Find where the given text appears and provide that cell's center as [x, y] coordinate. 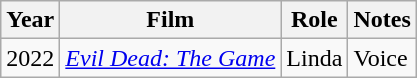
2022 [30, 58]
Film [170, 20]
Voice [382, 58]
Notes [382, 20]
Evil Dead: The Game [170, 58]
Role [314, 20]
Year [30, 20]
Linda [314, 58]
